From the cell containing the given text, extract its center point as [X, Y] coordinate. 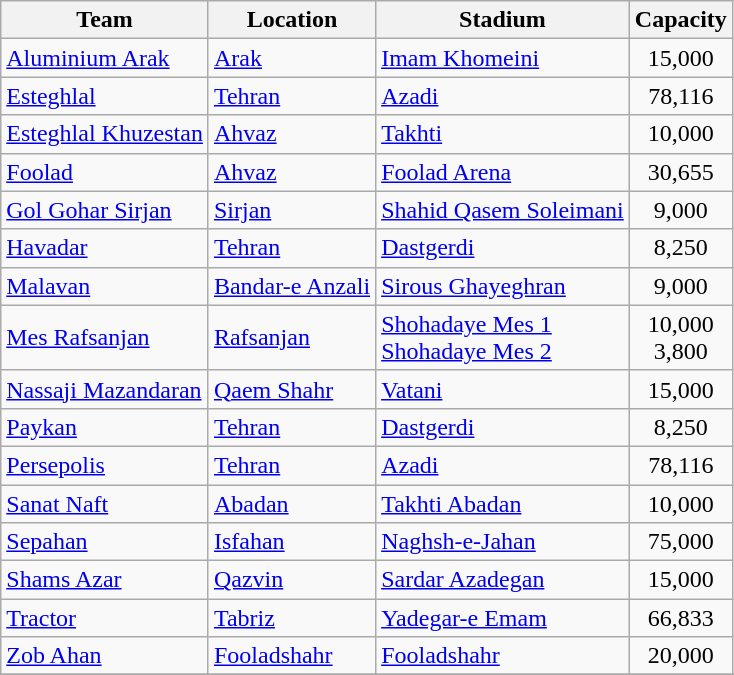
10,000 3,800 [680, 338]
66,833 [680, 618]
Sepahan [105, 542]
Naghsh-e-Jahan [503, 542]
Qazvin [292, 580]
Malavan [105, 286]
Esteghlal [105, 96]
Yadegar-e Emam [503, 618]
75,000 [680, 542]
Shohadaye Mes 1 Shohadaye Mes 2 [503, 338]
Location [292, 20]
Imam Khomeini [503, 58]
Zob Ahan [105, 656]
Mes Rafsanjan [105, 338]
Shams Azar [105, 580]
Takhti Abadan [503, 503]
Qaem Shahr [292, 389]
Abadan [292, 503]
Gol Gohar Sirjan [105, 210]
Tractor [105, 618]
Vatani [503, 389]
Havadar [105, 248]
Foolad Arena [503, 172]
Isfahan [292, 542]
Rafsanjan [292, 338]
Arak [292, 58]
30,655 [680, 172]
Sanat Naft [105, 503]
Nassaji Mazandaran [105, 389]
Esteghlal Khuzestan [105, 134]
Capacity [680, 20]
Sirjan [292, 210]
Sardar Azadegan [503, 580]
20,000 [680, 656]
Persepolis [105, 465]
Shahid Qasem Soleimani [503, 210]
Stadium [503, 20]
Takhti [503, 134]
Sirous Ghayeghran [503, 286]
Paykan [105, 427]
Bandar-e Anzali [292, 286]
Team [105, 20]
Tabriz [292, 618]
Foolad [105, 172]
Aluminium Arak [105, 58]
